Identify which cell holds the provided text, then report its (x, y) central coordinate. 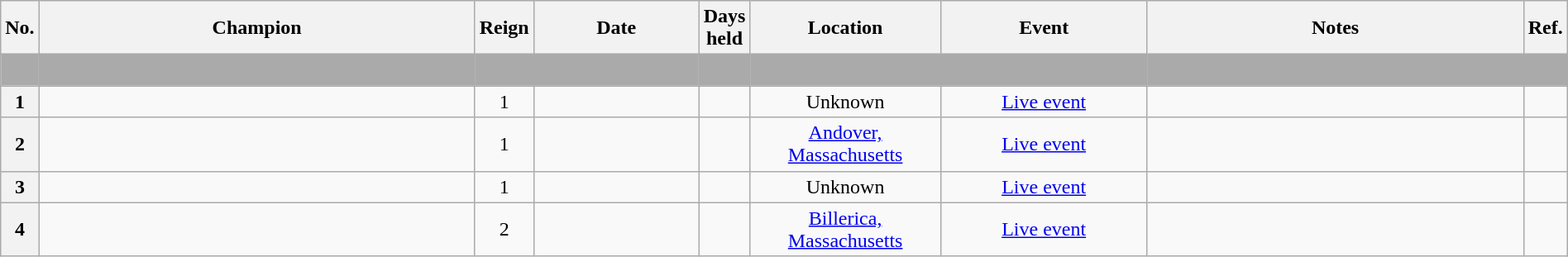
No. (20, 28)
Reign (504, 28)
Champion (256, 28)
Ref. (1545, 28)
4 (20, 230)
Location (845, 28)
Billerica, Massachusetts (845, 230)
Days held (724, 28)
Andover, Massachusetts (845, 144)
Event (1044, 28)
Notes (1335, 28)
3 (20, 187)
Date (616, 28)
